Determine the [x, y] coordinate at the center of the cell enclosing the given text.  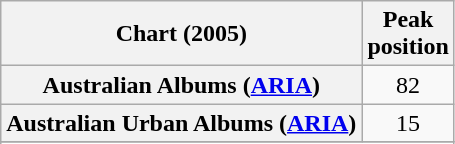
82 [408, 85]
Chart (2005) [182, 34]
Australian Urban Albums (ARIA) [182, 123]
Australian Albums (ARIA) [182, 85]
Peakposition [408, 34]
15 [408, 123]
